Return the [x, y] coordinate for the center point of the cell that contains the specified text.  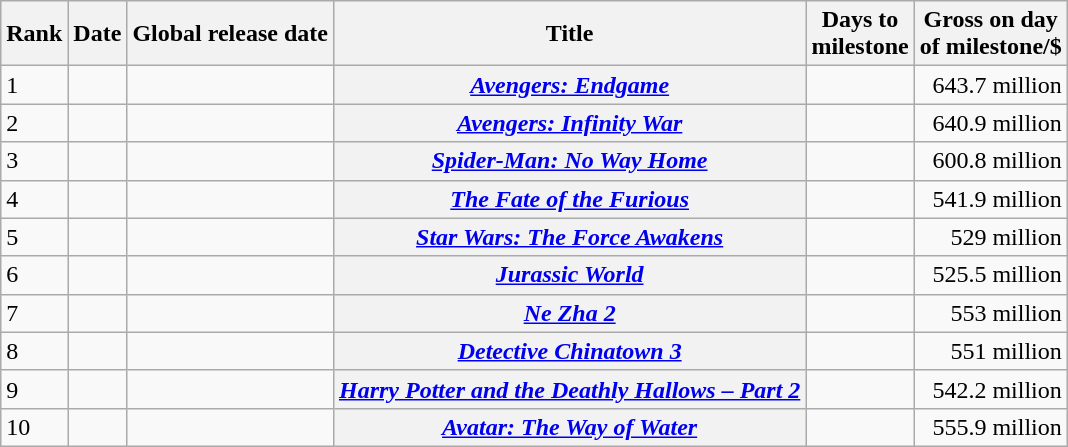
The Fate of the Furious [569, 199]
551 million [990, 351]
Ne Zha 2 [569, 313]
Gross on day of milestone/$ [990, 34]
529 million [990, 237]
8 [34, 351]
5 [34, 237]
643.7 million [990, 85]
Days to milestone [860, 34]
10 [34, 427]
541.9 million [990, 199]
Spider-Man: No Way Home [569, 161]
555.9 million [990, 427]
553 million [990, 313]
Global release date [230, 34]
Avatar: The Way of Water [569, 427]
525.5 million [990, 275]
6 [34, 275]
1 [34, 85]
640.9 million [990, 123]
3 [34, 161]
Detective Chinatown 3 [569, 351]
Date [98, 34]
2 [34, 123]
Harry Potter and the Deathly Hallows – Part 2 [569, 389]
Title [569, 34]
Jurassic World [569, 275]
Avengers: Infinity War [569, 123]
4 [34, 199]
7 [34, 313]
542.2 million [990, 389]
Avengers: Endgame [569, 85]
Rank [34, 34]
600.8 million [990, 161]
Star Wars: The Force Awakens [569, 237]
9 [34, 389]
